Locate the cell with the specified text and output its [x, y] center coordinate. 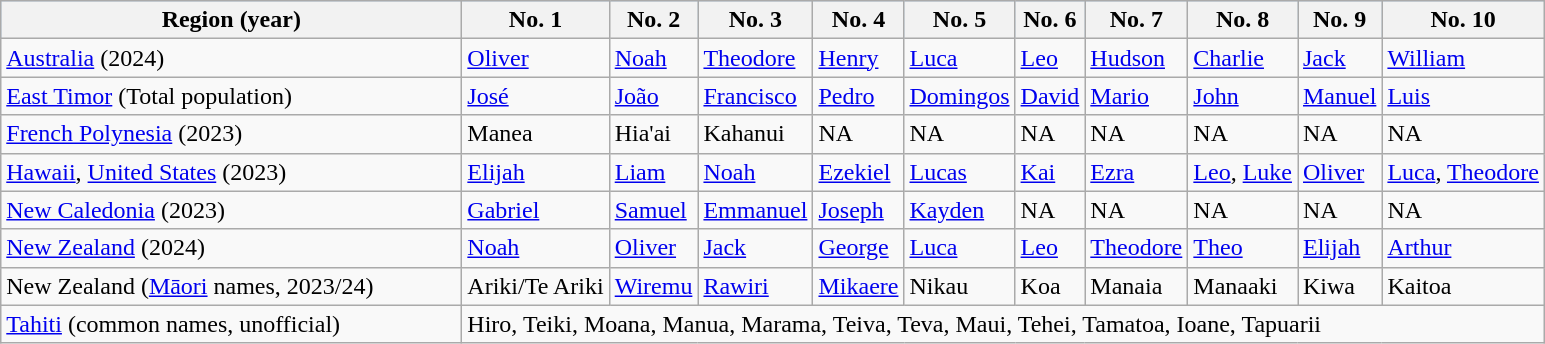
Manea [536, 134]
Hiro, Teiki, Moana, Manua, Marama, Teiva, Teva, Maui, Tehei, Tamatoa, Ioane, Tapuarii [1004, 324]
Manuel [1340, 96]
No. 5 [960, 20]
Liam [654, 172]
Hudson [1136, 58]
João [654, 96]
East Timor (Total population) [232, 96]
Wiremu [654, 286]
Theo [1243, 248]
Samuel [654, 210]
Australia (2024) [232, 58]
No. 9 [1340, 20]
New Caledonia (2023) [232, 210]
Luca, Theodore [1464, 172]
Francisco [756, 96]
Region (year) [232, 20]
Nikau [960, 286]
Mikaere [858, 286]
No. 4 [858, 20]
Domingos [960, 96]
David [1050, 96]
Arthur [1464, 248]
No. 1 [536, 20]
Kai [1050, 172]
John [1243, 96]
Kiwa [1340, 286]
New Zealand (2024) [232, 248]
Tahiti (common names, unofficial) [232, 324]
Ariki/Te Ariki [536, 286]
No. 3 [756, 20]
Manaaki [1243, 286]
New Zealand (Māori names, 2023/24) [232, 286]
Henry [858, 58]
Kayden [960, 210]
Ezra [1136, 172]
Ezekiel [858, 172]
Hawaii, United States (2023) [232, 172]
Leo, Luke [1243, 172]
Pedro [858, 96]
Hia'ai [654, 134]
William [1464, 58]
No. 8 [1243, 20]
Mario [1136, 96]
Gabriel [536, 210]
Joseph [858, 210]
No. 6 [1050, 20]
Kaitoa [1464, 286]
No. 10 [1464, 20]
Lucas [960, 172]
Manaia [1136, 286]
Rawiri [756, 286]
José [536, 96]
No. 7 [1136, 20]
No. 2 [654, 20]
Emmanuel [756, 210]
French Polynesia (2023) [232, 134]
Kahanui [756, 134]
Koa [1050, 286]
George [858, 248]
Charlie [1243, 58]
Luis [1464, 96]
